For the text-containing cell, return its midpoint in [X, Y] coordinate format. 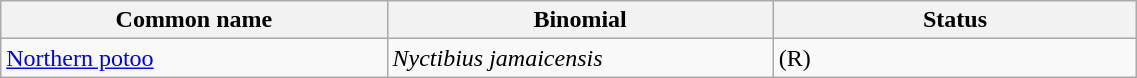
Status [955, 20]
(R) [955, 58]
Common name [194, 20]
Nyctibius jamaicensis [580, 58]
Northern potoo [194, 58]
Binomial [580, 20]
